Provide the [X, Y] coordinate of the cell's center where the given text is located.  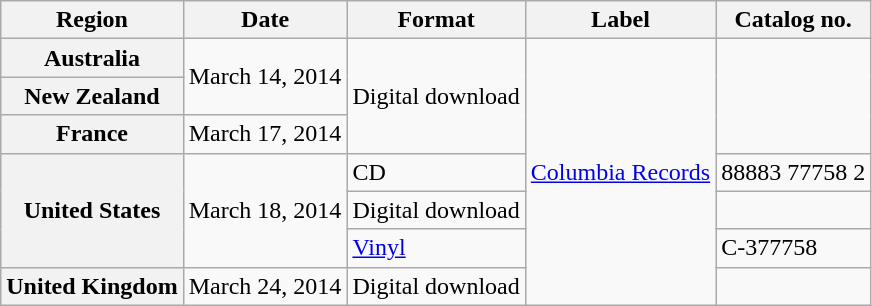
Region [92, 20]
Vinyl [436, 248]
Catalog no. [794, 20]
March 18, 2014 [265, 210]
Label [620, 20]
United States [92, 210]
C-377758 [794, 248]
United Kingdom [92, 286]
88883 77758 2 [794, 172]
CD [436, 172]
New Zealand [92, 96]
Australia [92, 58]
Format [436, 20]
March 17, 2014 [265, 134]
March 24, 2014 [265, 286]
France [92, 134]
Columbia Records [620, 172]
Date [265, 20]
March 14, 2014 [265, 77]
